For the text-containing cell, return its midpoint in (X, Y) coordinate format. 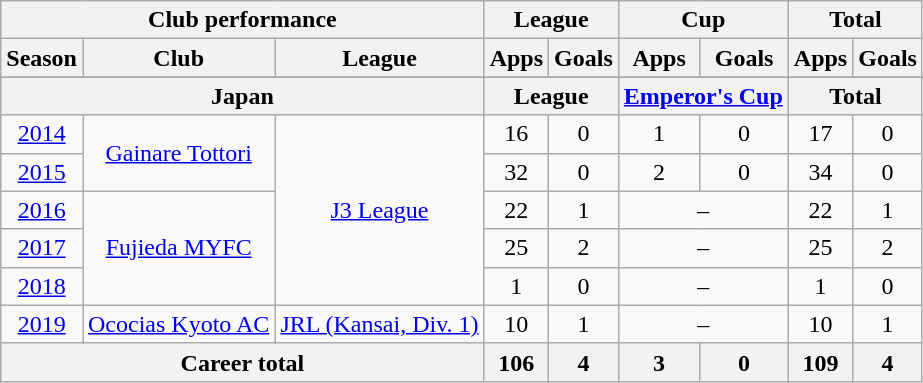
Season (42, 58)
2015 (42, 172)
Fujieda MYFC (178, 248)
2014 (42, 134)
Emperor's Cup (703, 96)
2016 (42, 210)
17 (820, 134)
Japan (242, 96)
J3 League (380, 210)
34 (820, 172)
3 (659, 362)
32 (516, 172)
Gainare Tottori (178, 153)
2017 (42, 248)
Cup (703, 20)
16 (516, 134)
2019 (42, 324)
Club performance (242, 20)
2018 (42, 286)
106 (516, 362)
109 (820, 362)
Club (178, 58)
Ococias Kyoto AC (178, 324)
JRL (Kansai, Div. 1) (380, 324)
Career total (242, 362)
